From the cell containing the given text, extract its center point as (X, Y) coordinate. 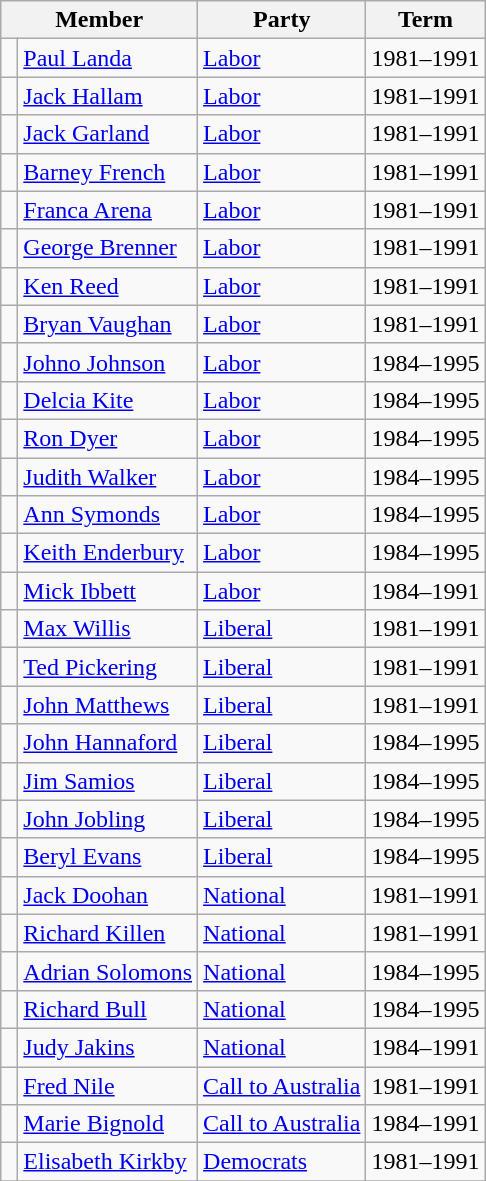
Franca Arena (108, 210)
John Hannaford (108, 743)
Mick Ibbett (108, 591)
Richard Killen (108, 933)
Democrats (282, 1162)
John Jobling (108, 819)
George Brenner (108, 248)
Beryl Evans (108, 857)
Fred Nile (108, 1085)
Barney French (108, 172)
Jack Garland (108, 134)
Ken Reed (108, 286)
Jack Hallam (108, 96)
John Matthews (108, 705)
Ted Pickering (108, 667)
Party (282, 20)
Max Willis (108, 629)
Paul Landa (108, 58)
Term (426, 20)
Ron Dyer (108, 438)
Judith Walker (108, 477)
Judy Jakins (108, 1047)
Keith Enderbury (108, 553)
Bryan Vaughan (108, 324)
Member (100, 20)
Delcia Kite (108, 400)
Marie Bignold (108, 1124)
Ann Symonds (108, 515)
Elisabeth Kirkby (108, 1162)
Richard Bull (108, 1009)
Johno Johnson (108, 362)
Jack Doohan (108, 895)
Jim Samios (108, 781)
Adrian Solomons (108, 971)
